Output the (x, y) coordinate of the center of the cell containing the given text.  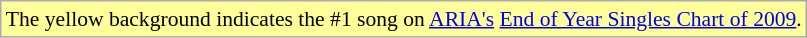
The yellow background indicates the #1 song on ARIA's End of Year Singles Chart of 2009. (404, 19)
